For the text-containing cell, return its midpoint in [x, y] coordinate format. 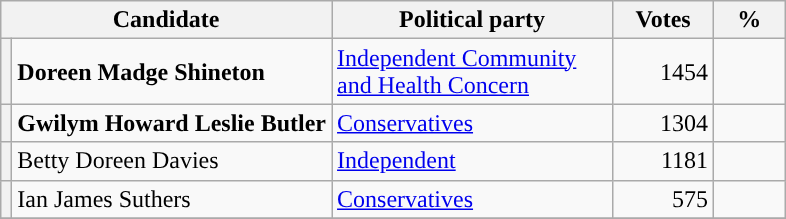
Votes [664, 20]
1181 [664, 161]
Political party [472, 20]
Gwilym Howard Leslie Butler [172, 123]
1304 [664, 123]
Betty Doreen Davies [172, 161]
Independent [472, 161]
% [750, 20]
Ian James Suthers [172, 199]
1454 [664, 72]
Candidate [166, 20]
Independent Community and Health Concern [472, 72]
Doreen Madge Shineton [172, 72]
575 [664, 199]
